Determine the [X, Y] coordinate at the center of the cell enclosing the given text.  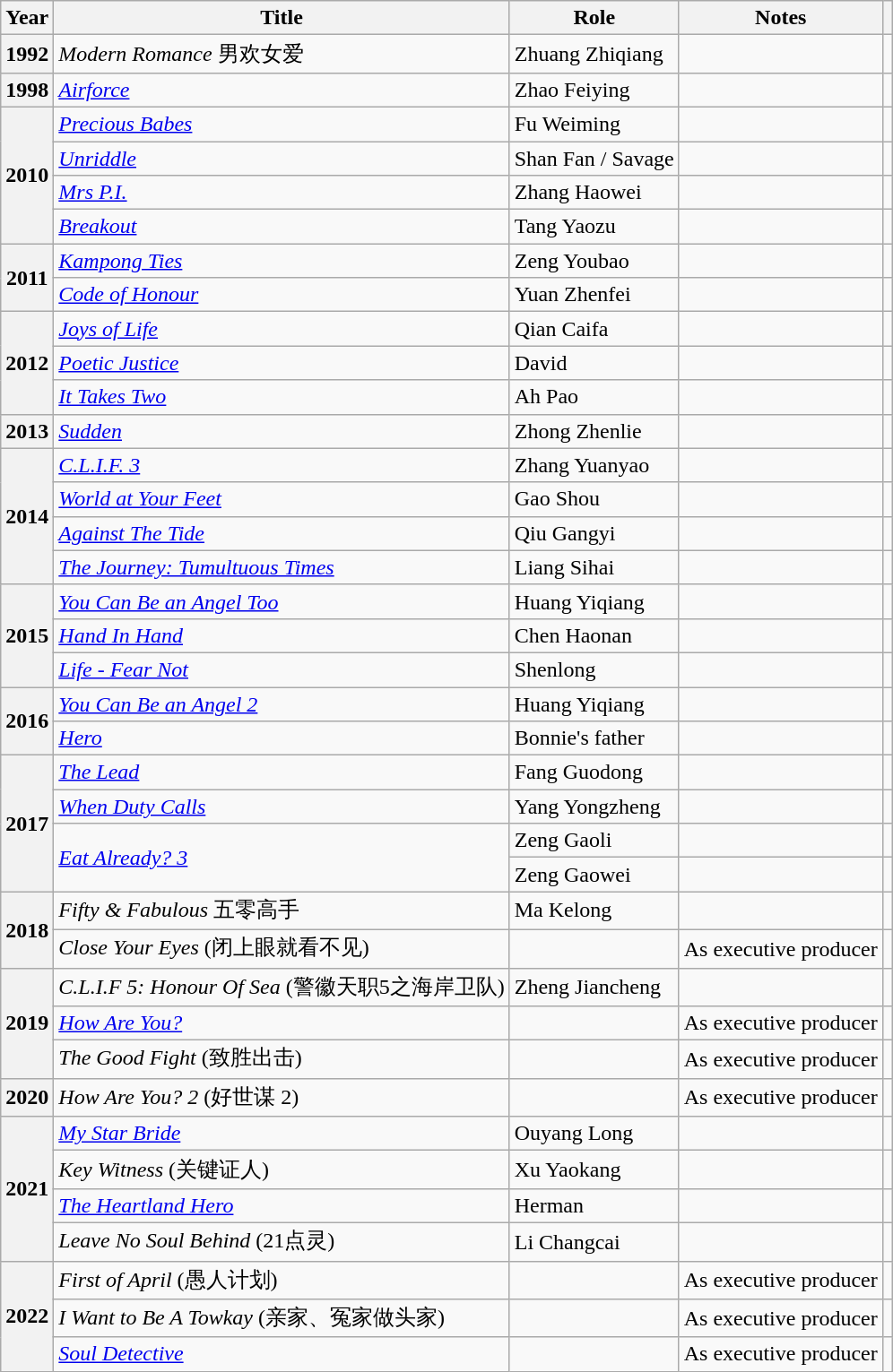
Qian Caifa [594, 329]
Mrs P.I. [282, 193]
Zheng Jiancheng [594, 988]
How Are You? 2 (好世谋 2) [282, 1097]
World at Your Feet [282, 499]
My Star Bride [282, 1134]
2022 [27, 1316]
1992 [27, 54]
I Want to Be A Towkay (亲家、冤家做头家) [282, 1319]
Airforce [282, 90]
Hero [282, 738]
Herman [594, 1205]
When Duty Calls [282, 807]
2018 [27, 930]
Zhang Yuanyao [594, 465]
2011 [27, 278]
Tang Yaozu [594, 227]
Poetic Justice [282, 363]
Gao Shou [594, 499]
Key Witness (关键证人) [282, 1170]
David [594, 363]
Sudden [282, 431]
It Takes Two [282, 397]
Notes [780, 18]
Fang Guodong [594, 772]
How Are You? [282, 1023]
Li Changcai [594, 1242]
Xu Yaokang [594, 1170]
Chen Haonan [594, 635]
Zeng Gaowei [594, 875]
Ouyang Long [594, 1134]
Zhuang Zhiqiang [594, 54]
2020 [27, 1097]
2017 [27, 824]
Zhong Zhenlie [594, 431]
Close Your Eyes (闭上眼就看不见) [282, 948]
Leave No Soul Behind (21点灵) [282, 1242]
Against The Tide [282, 533]
2016 [27, 721]
Soul Detective [282, 1354]
Eat Already? 3 [282, 858]
Fifty & Fabulous 五零高手 [282, 910]
The Heartland Hero [282, 1205]
2013 [27, 431]
Life - Fear Not [282, 669]
Year [27, 18]
Qiu Gangyi [594, 533]
Zhang Haowei [594, 193]
Hand In Hand [282, 635]
Modern Romance 男欢女爱 [282, 54]
You Can Be an Angel 2 [282, 703]
Bonnie's father [594, 738]
2014 [27, 516]
The Journey: Tumultuous Times [282, 567]
Role [594, 18]
C.L.I.F 5: Honour Of Sea (警徽天职5之海岸卫队) [282, 988]
Unriddle [282, 159]
First of April (愚人计划) [282, 1280]
Joys of Life [282, 329]
1998 [27, 90]
The Lead [282, 772]
Shenlong [594, 669]
Precious Babes [282, 124]
2021 [27, 1188]
2019 [27, 1023]
Zeng Gaoli [594, 841]
Breakout [282, 227]
Ma Kelong [594, 910]
The Good Fight (致胜出击) [282, 1059]
Zeng Youbao [594, 261]
Kampong Ties [282, 261]
Yang Yongzheng [594, 807]
Code of Honour [282, 295]
Ah Pao [594, 397]
Shan Fan / Savage [594, 159]
2012 [27, 363]
You Can Be an Angel Too [282, 601]
Liang Sihai [594, 567]
Fu Weiming [594, 124]
Zhao Feiying [594, 90]
2015 [27, 635]
C.L.I.F. 3 [282, 465]
Yuan Zhenfei [594, 295]
Title [282, 18]
2010 [27, 175]
